Identify which cell holds the provided text, then report its [x, y] central coordinate. 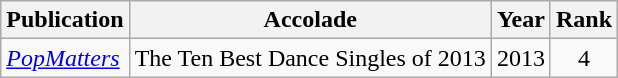
4 [584, 58]
The Ten Best Dance Singles of 2013 [310, 58]
Rank [584, 20]
Accolade [310, 20]
2013 [520, 58]
Year [520, 20]
Publication [65, 20]
PopMatters [65, 58]
